Determine the [x, y] coordinate at the center of the cell enclosing the given text.  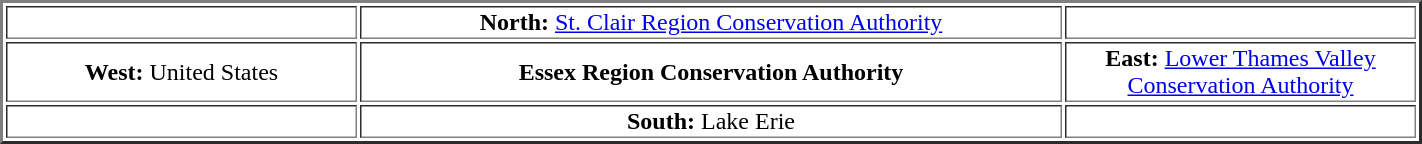
West: United States [182, 72]
North: St. Clair Region Conservation Authority [711, 22]
Essex Region Conservation Authority [711, 72]
South: Lake Erie [711, 122]
East: Lower Thames Valley Conservation Authority [1240, 72]
